Search for the cell housing the specified text and yield its [x, y] center coordinate. 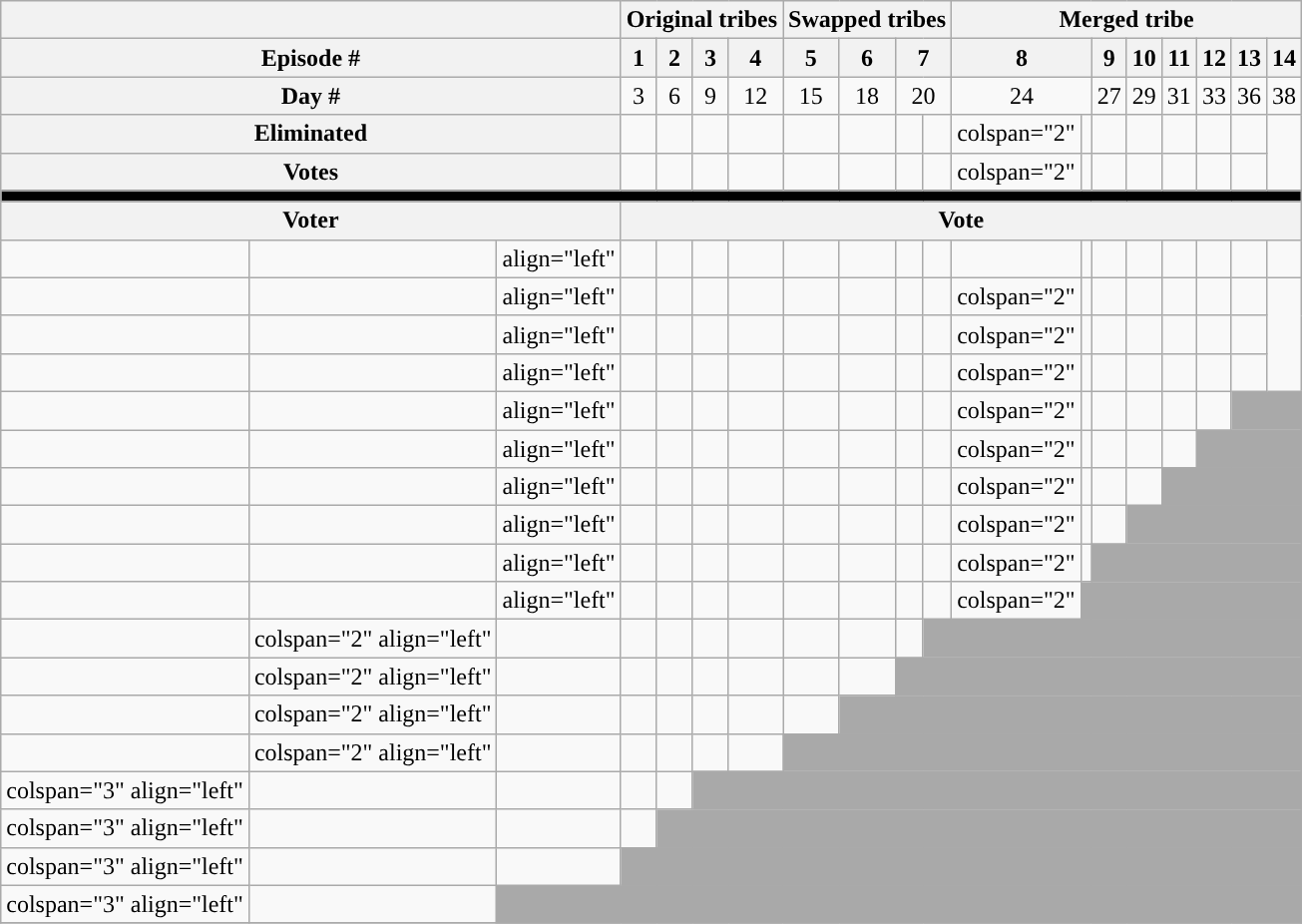
Episode # [311, 58]
27 [1109, 96]
36 [1249, 96]
10 [1143, 58]
Vote [961, 221]
Votes [311, 172]
1 [639, 58]
8 [1022, 58]
33 [1213, 96]
Swapped tribes [868, 20]
13 [1249, 58]
31 [1179, 96]
15 [811, 96]
24 [1022, 96]
7 [923, 58]
20 [923, 96]
11 [1179, 58]
Merged tribe [1127, 20]
Voter [311, 221]
2 [674, 58]
29 [1143, 96]
Day # [311, 96]
38 [1285, 96]
5 [811, 58]
Original tribes [701, 20]
18 [867, 96]
4 [756, 58]
14 [1285, 58]
Eliminated [311, 134]
